For the text-containing cell, return its midpoint in (X, Y) coordinate format. 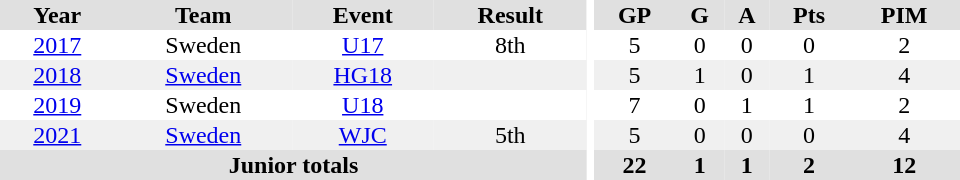
Result (511, 15)
A (747, 15)
HG18 (363, 75)
Event (363, 15)
Team (204, 15)
U18 (363, 105)
GP (635, 15)
2018 (58, 75)
2019 (58, 105)
Pts (810, 15)
G (700, 15)
2021 (58, 135)
22 (635, 165)
PIM (904, 15)
Junior totals (294, 165)
7 (635, 105)
2017 (58, 45)
8th (511, 45)
12 (904, 165)
5th (511, 135)
WJC (363, 135)
Year (58, 15)
U17 (363, 45)
